For the text-containing cell, return its midpoint in [X, Y] coordinate format. 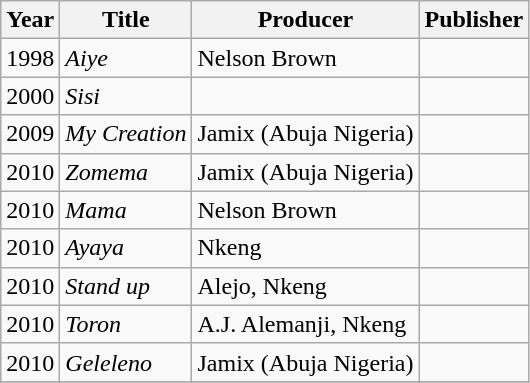
2009 [30, 134]
Mama [126, 210]
Zomema [126, 172]
Ayaya [126, 248]
Sisi [126, 96]
2000 [30, 96]
Producer [306, 20]
Publisher [474, 20]
Alejo, Nkeng [306, 286]
1998 [30, 58]
Toron [126, 324]
Nkeng [306, 248]
Year [30, 20]
Geleleno [126, 362]
My Creation [126, 134]
Aiye [126, 58]
Title [126, 20]
A.J. Alemanji, Nkeng [306, 324]
Stand up [126, 286]
